Detect which cell encompasses the target text, then output its [x, y] center coordinate. 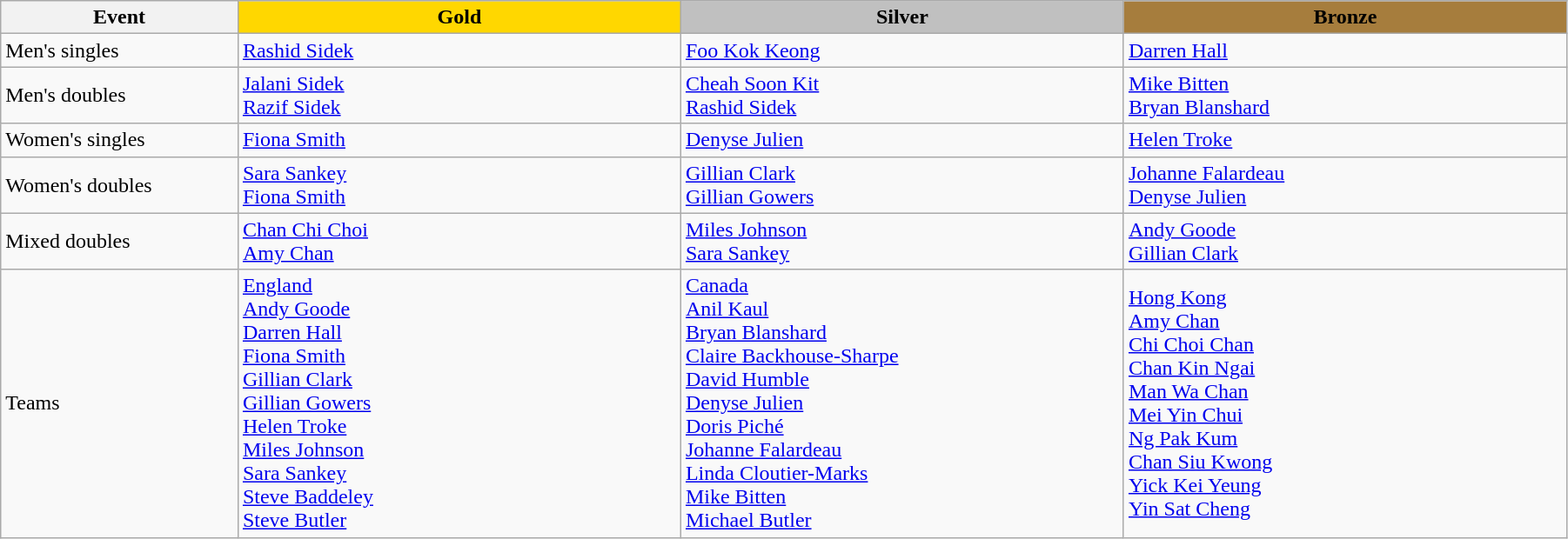
Mixed doubles [120, 242]
Teams [120, 403]
Darren Hall [1345, 50]
Helen Troke [1345, 140]
Sara Sankey Fiona Smith [459, 184]
Event [120, 17]
Fiona Smith [459, 140]
Men's doubles [120, 96]
Jalani Sidek Razif Sidek [459, 96]
Johanne Falardeau Denyse Julien [1345, 184]
Gillian Clark Gillian Gowers [901, 184]
Men's singles [120, 50]
Chan Chi Choi Amy Chan [459, 242]
Andy Goode Gillian Clark [1345, 242]
Cheah Soon Kit Rashid Sidek [901, 96]
Rashid Sidek [459, 50]
Women's singles [120, 140]
Silver [901, 17]
Denyse Julien [901, 140]
Hong KongAmy ChanChi Choi ChanChan Kin NgaiMan Wa ChanMei Yin ChuiNg Pak KumChan Siu KwongYick Kei YeungYin Sat Cheng [1345, 403]
Gold [459, 17]
Foo Kok Keong [901, 50]
Bronze [1345, 17]
Miles Johnson Sara Sankey [901, 242]
Women's doubles [120, 184]
EnglandAndy GoodeDarren HallFiona SmithGillian ClarkGillian GowersHelen TrokeMiles JohnsonSara SankeySteve BaddeleySteve Butler [459, 403]
Mike Bitten Bryan Blanshard [1345, 96]
